Search for the cell housing the specified text and yield its [x, y] center coordinate. 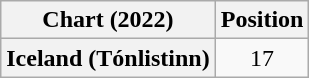
Chart (2022) [108, 20]
17 [262, 58]
Iceland (Tónlistinn) [108, 58]
Position [262, 20]
